Return the (X, Y) coordinate for the center point of the cell that contains the specified text.  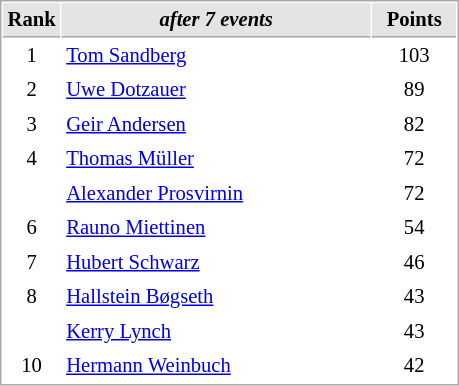
6 (32, 228)
42 (414, 366)
Kerry Lynch (216, 332)
after 7 events (216, 20)
Geir Andersen (216, 124)
Hermann Weinbuch (216, 366)
Rank (32, 20)
Tom Sandberg (216, 56)
54 (414, 228)
2 (32, 90)
Uwe Dotzauer (216, 90)
Thomas Müller (216, 158)
89 (414, 90)
Hubert Schwarz (216, 262)
8 (32, 296)
Alexander Prosvirnin (216, 194)
Points (414, 20)
4 (32, 158)
10 (32, 366)
7 (32, 262)
Hallstein Bøgseth (216, 296)
103 (414, 56)
3 (32, 124)
Rauno Miettinen (216, 228)
1 (32, 56)
82 (414, 124)
46 (414, 262)
